Detect which cell encompasses the target text, then output its (X, Y) center coordinate. 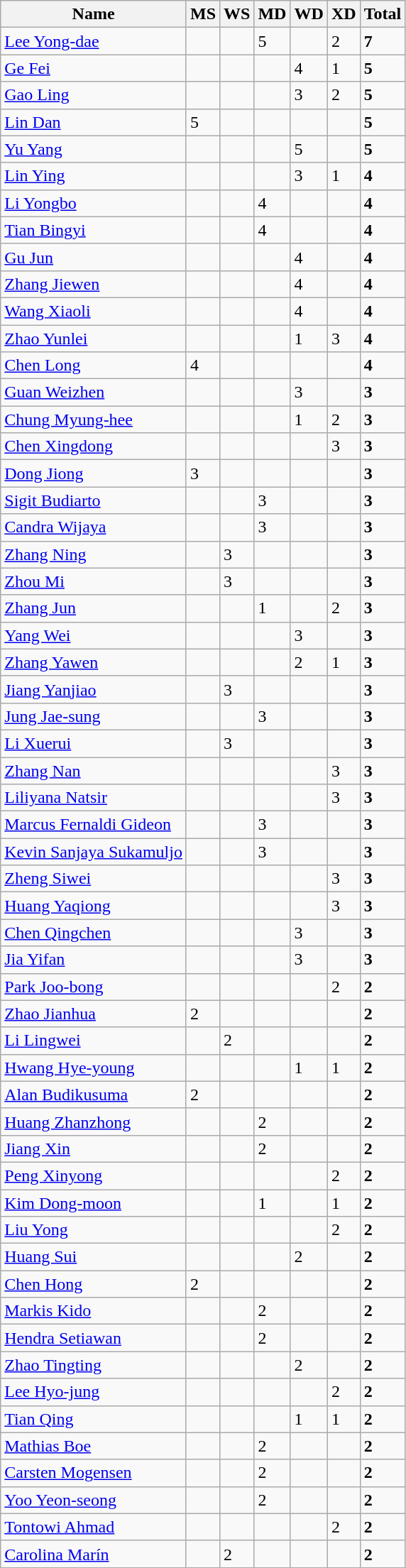
MS (203, 14)
Candra Wijaya (94, 527)
Park Joo-bong (94, 987)
Zhao Yunlei (94, 339)
Kim Dong-moon (94, 1203)
Zhang Ning (94, 554)
Li Yongbo (94, 203)
Lin Ying (94, 176)
Mathias Boe (94, 1446)
Peng Xinyong (94, 1175)
Lee Yong-dae (94, 41)
Tian Qing (94, 1419)
Zhao Jianhua (94, 1014)
Zhang Jun (94, 608)
Tian Bingyi (94, 230)
Chen Qingchen (94, 933)
Alan Budikusuma (94, 1095)
Huang Sui (94, 1257)
Chung Myung-hee (94, 420)
Carsten Mogensen (94, 1473)
Gu Jun (94, 257)
WD (309, 14)
Markis Kido (94, 1311)
Zhao Tingting (94, 1365)
Zhang Yawen (94, 662)
Chen Long (94, 366)
Huang Zhanzhong (94, 1122)
Dong Jiong (94, 473)
Ge Fei (94, 68)
Carolina Marín (94, 1554)
Chen Hong (94, 1284)
Liu Yong (94, 1230)
Sigit Budiarto (94, 500)
Tontowi Ahmad (94, 1527)
Li Xuerui (94, 743)
Marcus Fernaldi Gideon (94, 825)
7 (383, 41)
Jiang Yanjiao (94, 689)
Guan Weizhen (94, 393)
Kevin Sanjaya Sukamuljo (94, 852)
Liliyana Natsir (94, 798)
Jiang Xin (94, 1148)
Wang Xiaoli (94, 311)
Name (94, 14)
MD (273, 14)
Yang Wei (94, 635)
Zhou Mi (94, 581)
Zhang Jiewen (94, 284)
XD (344, 14)
Li Lingwei (94, 1041)
Total (383, 14)
Zhang Nan (94, 770)
Huang Yaqiong (94, 906)
Lin Dan (94, 122)
Zheng Siwei (94, 879)
Jung Jae-sung (94, 716)
Hwang Hye-young (94, 1068)
Jia Yifan (94, 960)
Hendra Setiawan (94, 1338)
Yu Yang (94, 149)
Lee Hyo-jung (94, 1392)
WS (237, 14)
Gao Ling (94, 95)
Chen Xingdong (94, 446)
Yoo Yeon-seong (94, 1500)
